Identify which cell holds the provided text, then report its [X, Y] central coordinate. 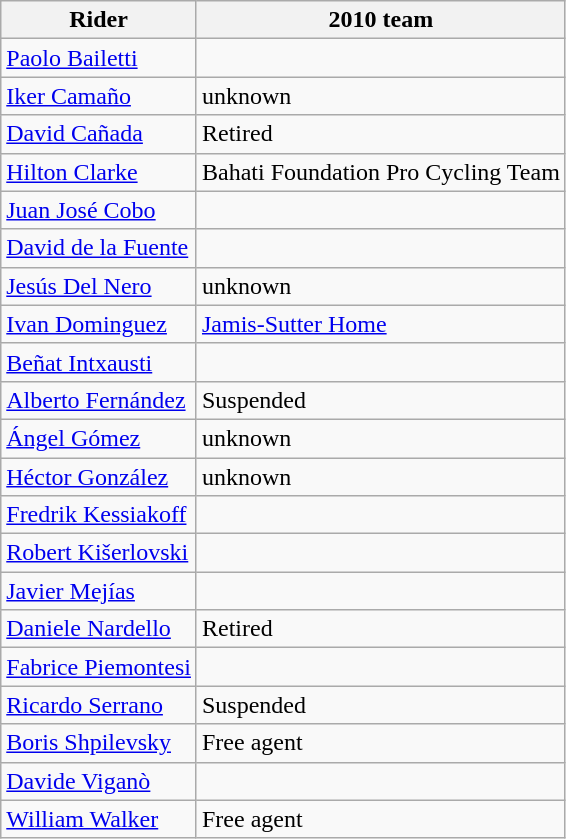
David de la Fuente [99, 248]
Daniele Nardello [99, 629]
Fredrik Kessiakoff [99, 515]
Javier Mejías [99, 591]
Alberto Fernández [99, 400]
Iker Camaño [99, 96]
Fabrice Piemontesi [99, 667]
2010 team [380, 20]
Jesús Del Nero [99, 286]
Ricardo Serrano [99, 705]
Boris Shpilevsky [99, 743]
Paolo Bailetti [99, 58]
Ivan Dominguez [99, 324]
Davide Viganò [99, 781]
Hilton Clarke [99, 172]
Bahati Foundation Pro Cycling Team [380, 172]
Rider [99, 20]
Robert Kišerlovski [99, 553]
Jamis-Sutter Home [380, 324]
Ángel Gómez [99, 438]
Juan José Cobo [99, 210]
Héctor González [99, 477]
Beñat Intxausti [99, 362]
William Walker [99, 819]
David Cañada [99, 134]
